Search for the cell housing the specified text and yield its (x, y) center coordinate. 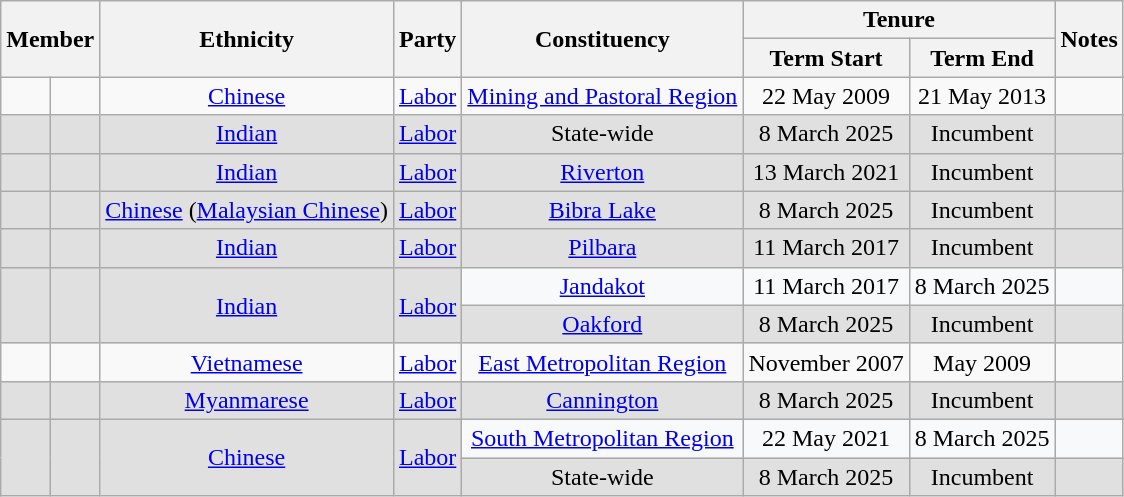
Mining and Pastoral Region (602, 96)
Notes (1089, 39)
November 2007 (826, 362)
22 May 2021 (826, 438)
Chinese (Malaysian Chinese) (247, 210)
Party (427, 39)
Ethnicity (247, 39)
Pilbara (602, 248)
Oakford (602, 324)
Riverton (602, 172)
Myanmarese (247, 400)
Term End (982, 58)
May 2009 (982, 362)
13 March 2021 (826, 172)
Term Start (826, 58)
Vietnamese (247, 362)
East Metropolitan Region (602, 362)
South Metropolitan Region (602, 438)
Tenure (899, 20)
Constituency (602, 39)
Bibra Lake (602, 210)
Cannington (602, 400)
Jandakot (602, 286)
Member (50, 39)
22 May 2009 (826, 96)
21 May 2013 (982, 96)
